For the text-containing cell, return its midpoint in [x, y] coordinate format. 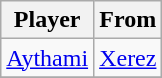
From [128, 20]
Xerez [128, 58]
Aythami [48, 58]
Player [48, 20]
